Return the [x, y] coordinate for the center point of the cell that contains the specified text.  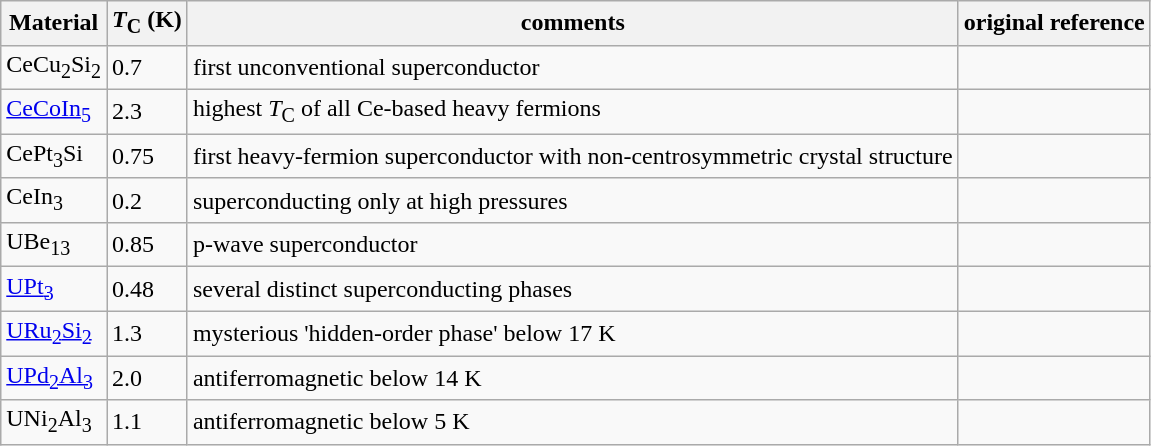
CeCu2Si2 [54, 67]
UPd2Al3 [54, 378]
2.3 [148, 111]
1.3 [148, 333]
superconducting only at high pressures [572, 200]
2.0 [148, 378]
TC (K) [148, 23]
0.85 [148, 244]
UBe13 [54, 244]
1.1 [148, 422]
first heavy-fermion superconductor with non-centrosymmetric crystal structure [572, 156]
UPt3 [54, 289]
Material [54, 23]
UNi2Al3 [54, 422]
p-wave superconductor [572, 244]
highest TC of all Ce-based heavy fermions [572, 111]
0.48 [148, 289]
0.75 [148, 156]
0.2 [148, 200]
comments [572, 23]
CeCoIn5 [54, 111]
0.7 [148, 67]
antiferromagnetic below 14 K [572, 378]
CeIn3 [54, 200]
first unconventional superconductor [572, 67]
URu2Si2 [54, 333]
mysterious 'hidden-order phase' below 17 K [572, 333]
several distinct superconducting phases [572, 289]
original reference [1054, 23]
antiferromagnetic below 5 K [572, 422]
CePt3Si [54, 156]
